Scan for the cell matching the given text and deliver its [X, Y] coordinate at center. 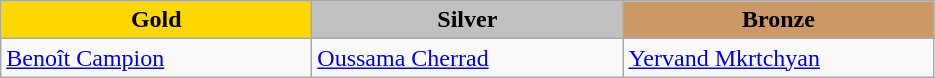
Yervand Mkrtchyan [778, 58]
Bronze [778, 20]
Gold [156, 20]
Benoît Campion [156, 58]
Silver [468, 20]
Oussama Cherrad [468, 58]
